Pinpoint the cell where the given text exists, returning its (x, y) midpoint coordinate. 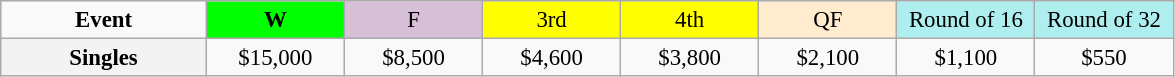
Round of 32 (1104, 20)
$4,600 (552, 58)
$3,800 (690, 58)
$15,000 (275, 58)
$8,500 (413, 58)
W (275, 20)
$1,100 (966, 58)
Event (104, 20)
4th (690, 20)
F (413, 20)
$550 (1104, 58)
Round of 16 (966, 20)
Singles (104, 58)
$2,100 (828, 58)
QF (828, 20)
3rd (552, 20)
